Determine the [X, Y] coordinate at the center of the cell enclosing the given text.  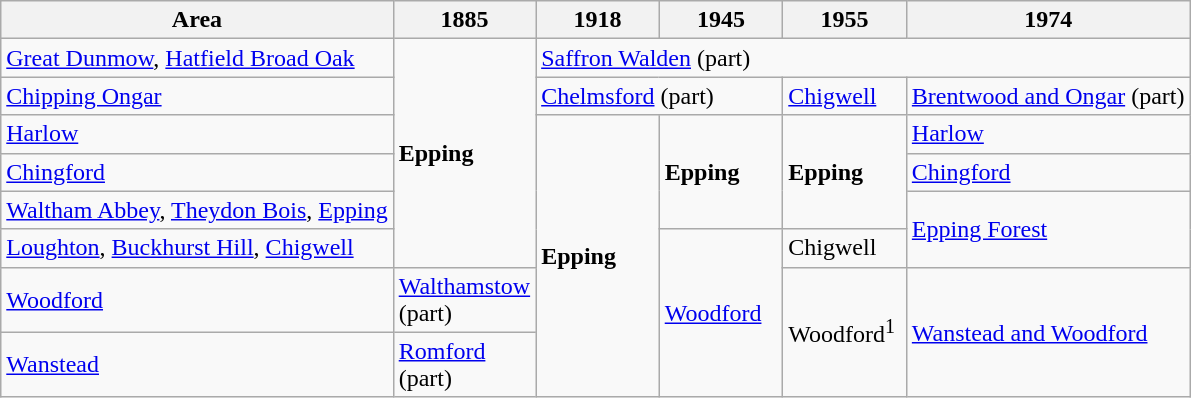
Great Dunmow, Hatfield Broad Oak [197, 58]
1974 [1048, 20]
Brentwood and Ongar (part) [1048, 96]
1955 [845, 20]
1918 [598, 20]
Wanstead [197, 364]
Epping Forest [1048, 229]
Chelmsford (part) [660, 96]
Romford (part) [464, 364]
Woodford1 [845, 332]
Loughton, Buckhurst Hill, Chigwell [197, 248]
Area [197, 20]
Saffron Walden (part) [863, 58]
Walthamstow (part) [464, 300]
Wanstead and Woodford [1048, 332]
Waltham Abbey, Theydon Bois, Epping [197, 210]
1885 [464, 20]
Chipping Ongar [197, 96]
1945 [721, 20]
